Determine the [X, Y] coordinate at the center of the cell enclosing the given text.  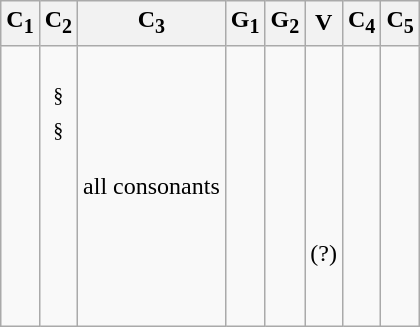
G1 [245, 23]
§§ [58, 186]
C4 [361, 23]
C2 [58, 23]
C3 [152, 23]
(?) [324, 186]
C5 [400, 23]
all consonants [152, 186]
C1 [20, 23]
G2 [285, 23]
V [324, 23]
